Find where the given text appears and provide that cell's center as [x, y] coordinate. 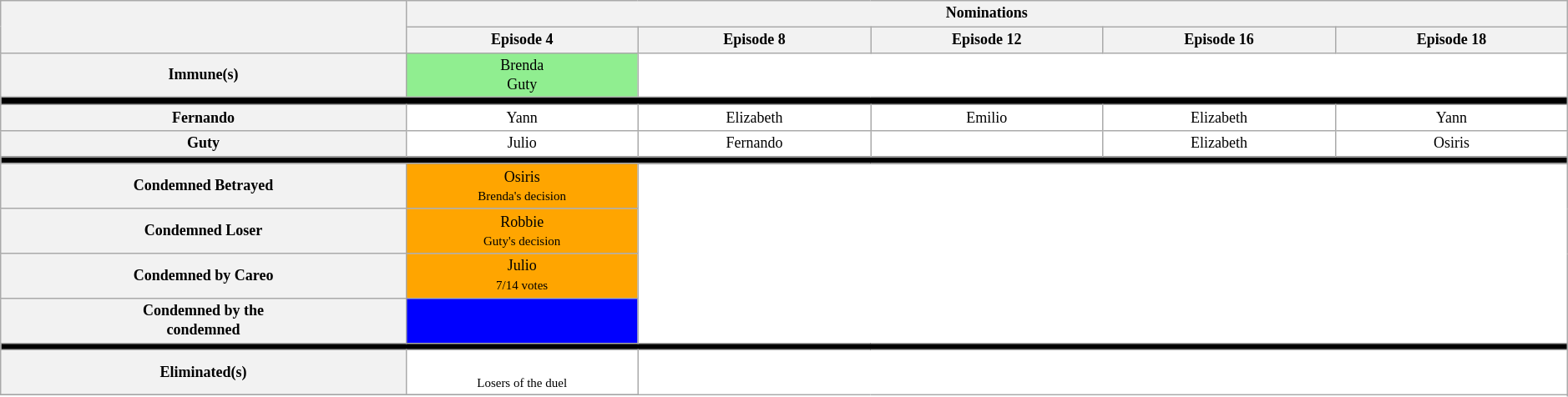
Brenda Guty [522, 75]
Episode 16 [1219, 40]
Nominations [987, 13]
Condemned by Careo [204, 276]
Episode 8 [755, 40]
Condemned Betrayed [204, 186]
Condemned Loser [204, 231]
Episode 4 [522, 40]
Immune(s) [204, 75]
Julio7/14 votes [522, 276]
Julio [522, 143]
Condemned by the condemned [204, 320]
OsirisBrenda's decision [522, 186]
Episode 12 [987, 40]
Guty [204, 143]
Osiris [1452, 143]
Episode 18 [1452, 40]
Losers of the duel [522, 373]
Emilio [987, 117]
RobbieGuty's decision [522, 231]
Eliminated(s) [204, 373]
